Return the (X, Y) coordinate for the center point of the cell that contains the specified text.  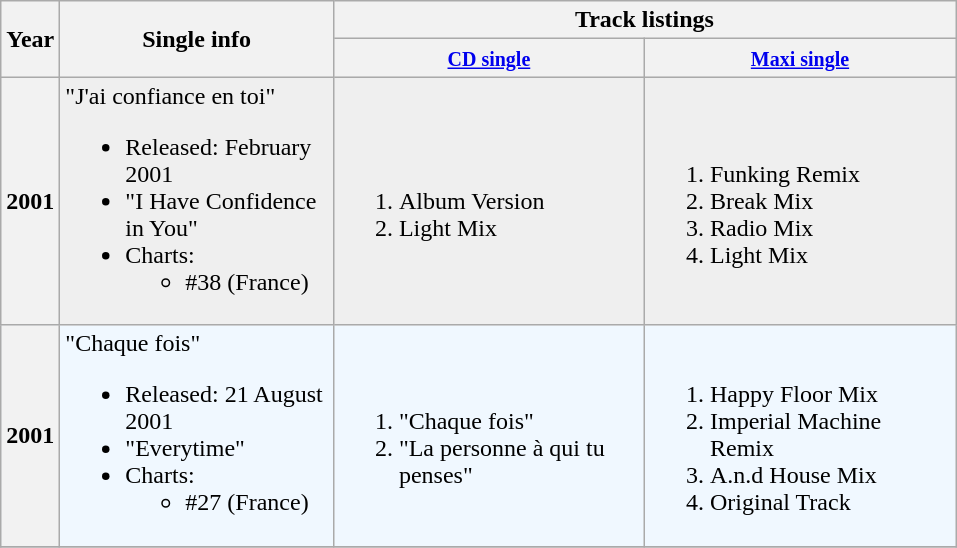
"J'ai confiance en toi"Released: February 2001"I Have Confidence in You"Charts:#38 (France) (197, 201)
Track listings (644, 20)
Happy Floor MixImperial Machine RemixA.n.d House MixOriginal Track (800, 436)
Album VersionLight Mix (488, 201)
Single info (197, 39)
CD single (488, 58)
"Chaque fois""La personne à qui tu penses" (488, 436)
Maxi single (800, 58)
Year (30, 39)
Funking RemixBreak MixRadio MixLight Mix (800, 201)
"Chaque fois"Released: 21 August 2001"Everytime"Charts:#27 (France) (197, 436)
